Search for the cell housing the specified text and yield its [X, Y] center coordinate. 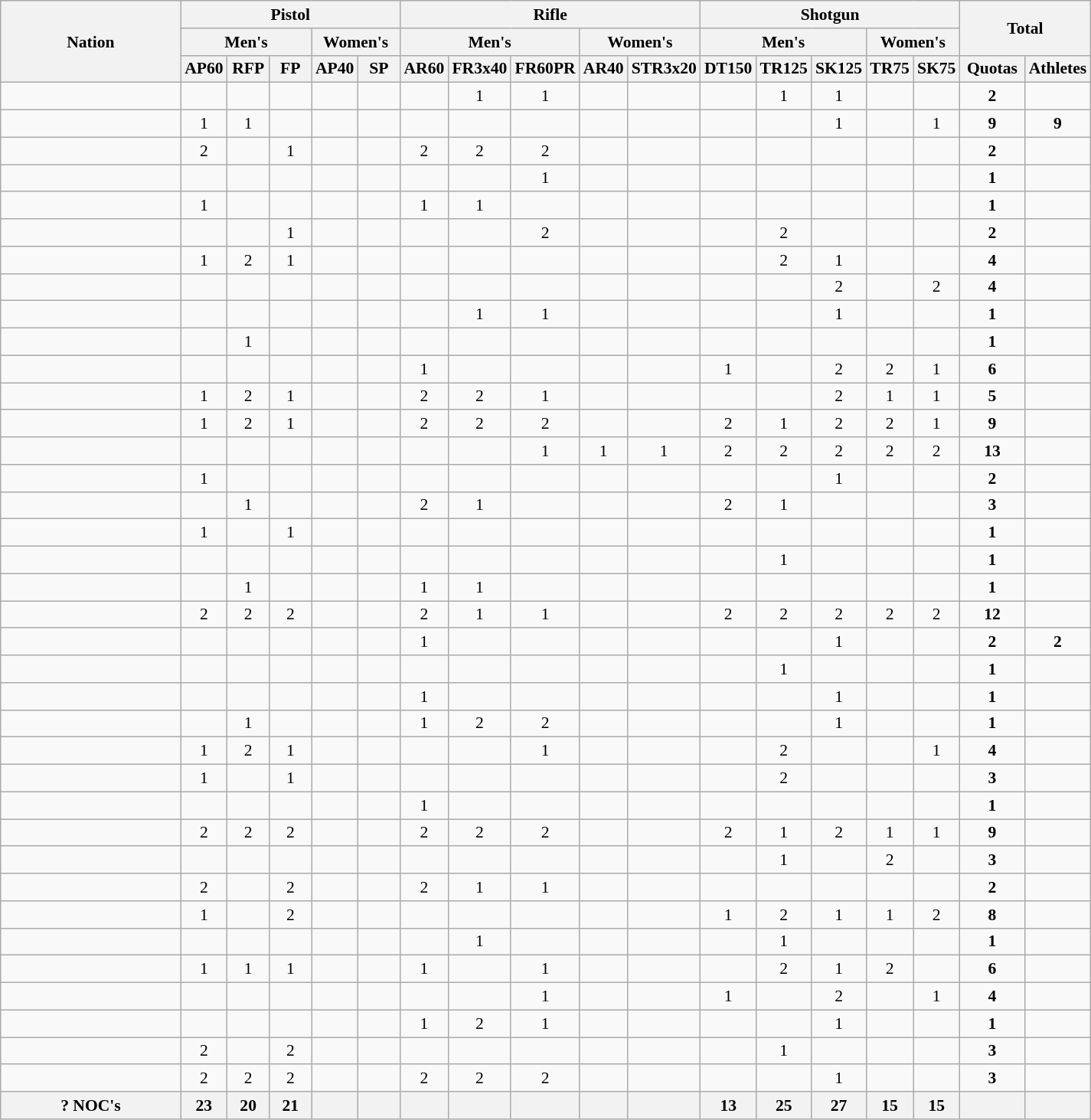
? NOC's [90, 1105]
AR40 [603, 69]
25 [783, 1105]
Rifle [550, 15]
Nation [90, 41]
SP [378, 69]
DT150 [728, 69]
AP40 [335, 69]
23 [204, 1105]
FP [291, 69]
Athletes [1058, 69]
TR75 [890, 69]
SK75 [937, 69]
20 [248, 1105]
FR60PR [545, 69]
5 [992, 397]
SK125 [839, 69]
RFP [248, 69]
8 [992, 915]
Pistol [290, 15]
Shotgun [830, 15]
27 [839, 1105]
12 [992, 615]
21 [291, 1105]
AP60 [204, 69]
STR3x20 [665, 69]
Total [1024, 28]
FR3x40 [479, 69]
TR125 [783, 69]
Quotas [992, 69]
AR60 [424, 69]
